Extract the (x, y) coordinate from the center of the cell holding the provided text.  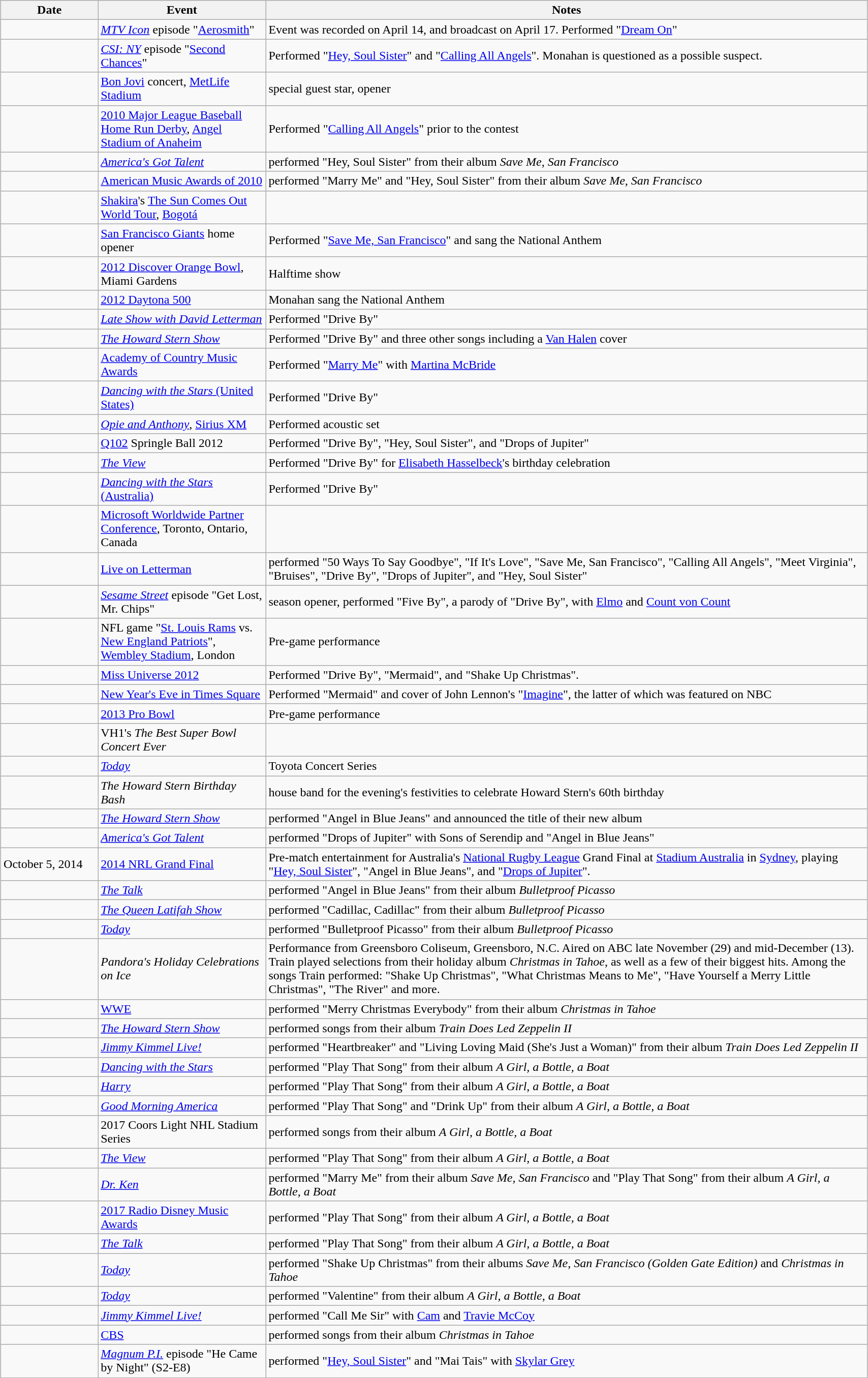
Sesame Street episode "Get Lost, Mr. Chips" (182, 602)
VH1's The Best Super Bowl Concert Ever (182, 739)
Performed "Drive By" for Elisabeth Hasselbeck's birthday celebration (567, 463)
Microsoft Worldwide Partner Conference, Toronto, Ontario, Canada (182, 529)
WWE (182, 1009)
performed "Marry Me" from their album Save Me, San Francisco and "Play That Song" from their album A Girl, a Bottle, a Boat (567, 1184)
Shakira's The Sun Comes Out World Tour, Bogotá (182, 207)
Notes (567, 10)
Halftime show (567, 274)
performed "Call Me Sir" with Cam and Travie McCoy (567, 1315)
October 5, 2014 (50, 864)
Q102 Springle Ball 2012 (182, 443)
MTV Icon episode "Aerosmith" (182, 29)
Performed acoustic set (567, 424)
Harry (182, 1086)
performed "Valentine" from their album A Girl, a Bottle, a Boat (567, 1296)
2017 Coors Light NHL Stadium Series (182, 1132)
Toyota Concert Series (567, 766)
Performed "Marry Me" with Martina McBride (567, 365)
performed "Merry Christmas Everybody" from their album Christmas in Tahoe (567, 1009)
performed "Cadillac, Cadillac" from their album Bulletproof Picasso (567, 910)
Live on Letterman (182, 568)
2017 Radio Disney Music Awards (182, 1217)
performed "Marry Me" and "Hey, Soul Sister" from their album Save Me, San Francisco (567, 181)
house band for the evening's festivities to celebrate Howard Stern's 60th birthday (567, 792)
Late Show with David Letterman (182, 319)
Pandora's Holiday Celebrations on Ice (182, 969)
Good Morning America (182, 1105)
performed songs from their album Train Does Led Zeppelin II (567, 1028)
Performed "Drive By", "Hey, Soul Sister", and "Drops of Jupiter" (567, 443)
2014 NRL Grand Final (182, 864)
performed "Heartbreaker" and "Living Loving Maid (She's Just a Woman)" from their album Train Does Led Zeppelin II (567, 1047)
The Queen Latifah Show (182, 910)
2010 Major League Baseball Home Run Derby, Angel Stadium of Anaheim (182, 129)
Event was recorded on April 14, and broadcast on April 17. Performed "Dream On" (567, 29)
performed "Angel in Blue Jeans" and announced the title of their new album (567, 819)
2013 Pro Bowl (182, 713)
2012 Daytona 500 (182, 299)
performed songs from their album Christmas in Tahoe (567, 1335)
NFL game "St. Louis Rams vs. New England Patriots", Wembley Stadium, London (182, 642)
Event (182, 10)
2012 Discover Orange Bowl, Miami Gardens (182, 274)
season opener, performed "Five By", a parody of "Drive By", with Elmo and Count von Count (567, 602)
Miss Universe 2012 (182, 675)
Dancing with the Stars (United States) (182, 398)
Bon Jovi concert, MetLife Stadium (182, 88)
CBS (182, 1335)
Performed "Drive By", "Mermaid", and "Shake Up Christmas". (567, 675)
Performed "Save Me, San Francisco" and sang the National Anthem (567, 240)
Performed "Drive By" and three other songs including a Van Halen cover (567, 338)
Magnum P.I. episode "He Came by Night" (S2-E8) (182, 1361)
Opie and Anthony, Sirius XM (182, 424)
Performed "Mermaid" and cover of John Lennon's "Imagine", the latter of which was featured on NBC (567, 694)
Performed "Hey, Soul Sister" and "Calling All Angels". Monahan is questioned as a possible suspect. (567, 56)
San Francisco Giants home opener (182, 240)
performed "Hey, Soul Sister" from their album Save Me, San Francisco (567, 162)
special guest star, opener (567, 88)
New Year's Eve in Times Square (182, 694)
Academy of Country Music Awards (182, 365)
Performed "Calling All Angels" prior to the contest (567, 129)
CSI: NY episode "Second Chances" (182, 56)
Dr. Ken (182, 1184)
performed "Angel in Blue Jeans" from their album Bulletproof Picasso (567, 890)
performed "Hey, Soul Sister" and "Mai Tais" with Skylar Grey (567, 1361)
Dancing with the Stars (Australia) (182, 489)
The Howard Stern Birthday Bash (182, 792)
performed "Drops of Jupiter" with Sons of Serendip and "Angel in Blue Jeans" (567, 838)
American Music Awards of 2010 (182, 181)
performed "Play That Song" and "Drink Up" from their album A Girl, a Bottle, a Boat (567, 1105)
Monahan sang the National Anthem (567, 299)
performed songs from their album A Girl, a Bottle, a Boat (567, 1132)
performed "Bulletproof Picasso" from their album Bulletproof Picasso (567, 929)
performed "Shake Up Christmas" from their albums Save Me, San Francisco (Golden Gate Edition) and Christmas in Tahoe (567, 1270)
Dancing with the Stars (182, 1067)
Date (50, 10)
